Return [x, y] of the center of cell containing provided text 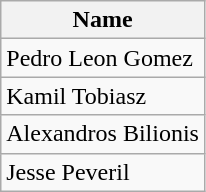
Pedro Leon Gomez [103, 58]
Name [103, 20]
Alexandros Bilionis [103, 134]
Kamil Tobiasz [103, 96]
Jesse Peveril [103, 172]
